Extract the (X, Y) coordinate from the center of the cell holding the provided text.  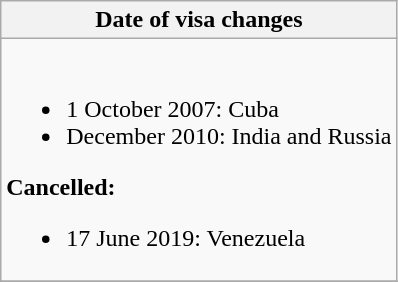
1 October 2007: CubaDecember 2010: India and RussiaCancelled:17 June 2019: Venezuela (199, 160)
Date of visa changes (199, 20)
